Search for the cell housing the specified text and yield its [x, y] center coordinate. 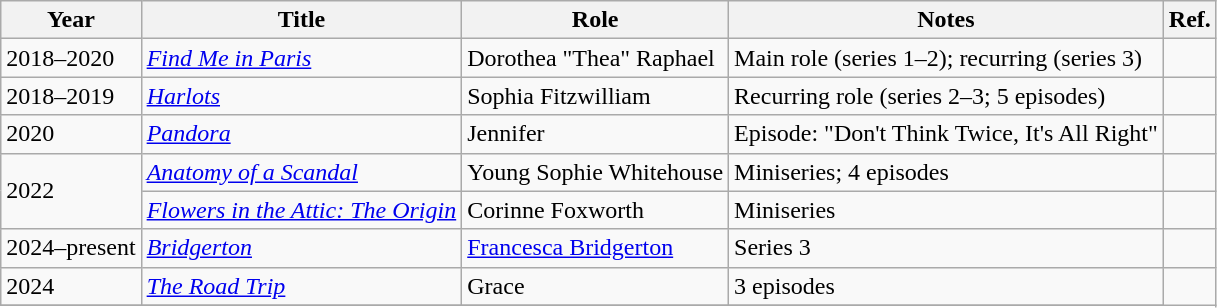
Miniseries; 4 episodes [946, 172]
Flowers in the Attic: The Origin [302, 210]
Sophia Fitzwilliam [596, 96]
Role [596, 20]
3 episodes [946, 286]
Jennifer [596, 134]
Bridgerton [302, 248]
Notes [946, 20]
2018–2019 [71, 96]
Recurring role (series 2–3; 5 episodes) [946, 96]
Francesca Bridgerton [596, 248]
2024 [71, 286]
Title [302, 20]
The Road Trip [302, 286]
Young Sophie Whitehouse [596, 172]
Grace [596, 286]
Series 3 [946, 248]
Corinne Foxworth [596, 210]
Harlots [302, 96]
2018–2020 [71, 58]
Year [71, 20]
2024–present [71, 248]
Anatomy of a Scandal [302, 172]
Pandora [302, 134]
Dorothea "Thea" Raphael [596, 58]
2020 [71, 134]
Miniseries [946, 210]
Ref. [1190, 20]
Main role (series 1–2); recurring (series 3) [946, 58]
Episode: "Don't Think Twice, It's All Right" [946, 134]
2022 [71, 191]
Find Me in Paris [302, 58]
